Output the (X, Y) coordinate of the center of the cell containing the given text.  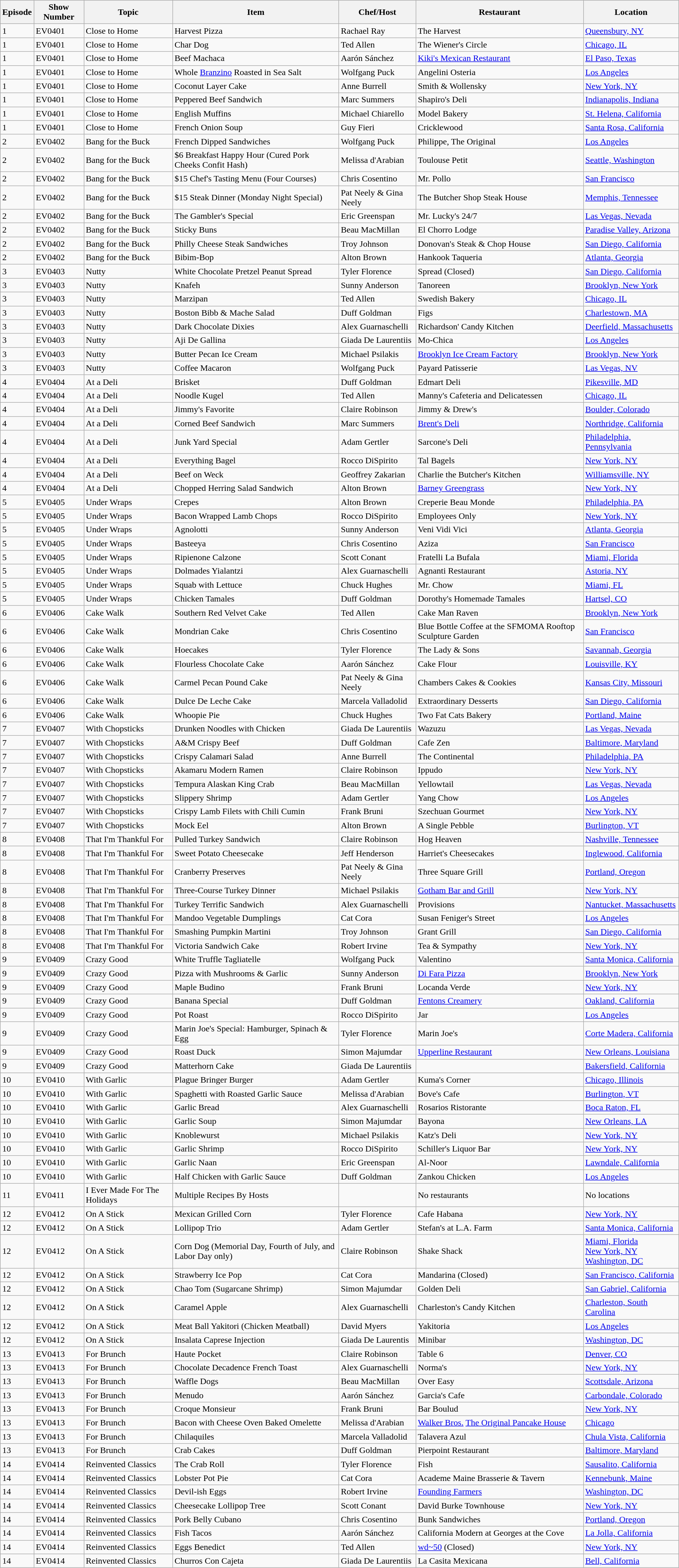
Savannah, Georgia (631, 650)
A Single Pebble (499, 825)
Chopped Herring Salad Sandwich (256, 488)
Mr. Chow (499, 585)
Cake Flour (499, 664)
Smashing Pumpkin Martini (256, 932)
Chao Tom (Sugarcane Shrimp) (256, 1289)
Menudo (256, 1395)
Slippery Shrimp (256, 798)
Maple Budino (256, 987)
Miami, FL (631, 585)
Boston Bibb & Mache Salad (256, 313)
Denver, CO (631, 1354)
Locanda Verde (499, 987)
Manny's Cafeteria and Delicatessen (499, 395)
Bibim-Bop (256, 258)
$15 Steak Dinner (Monday Night Special) (256, 197)
Valentino (499, 960)
White Truffle Tagliatelle (256, 960)
Mock Eel (256, 825)
Chambers Cakes & Cookies (499, 683)
Chef/Host (377, 12)
Lawndale, California (631, 1163)
Caramel Apple (256, 1308)
Chilaquiles (256, 1437)
Knoblewurst (256, 1135)
Fish Tacos (256, 1533)
Minibar (499, 1340)
Extraordinary Desserts (499, 701)
Cheesecake Lollipop Tree (256, 1506)
New Orleans, LA (631, 1121)
New Orleans, Louisiana (631, 1052)
Swedish Bakery (499, 299)
Item (256, 12)
Bakersfield, California (631, 1066)
Agnanti Restaurant (499, 571)
Norma's (499, 1367)
La Jolla, California (631, 1533)
Harvest Pizza (256, 31)
Mandoo Vegetable Dumplings (256, 918)
Lobster Pot Pie (256, 1478)
Deerfield, Massachusetts (631, 327)
Basteeya (256, 543)
Insalata Caprese Injection (256, 1340)
Coffee Macaron (256, 368)
Donovan's Steak & Chop House (499, 244)
San Francisco, California (631, 1275)
$6 Breakfast Happy Hour (Cured Pork Cheeks Confit Hash) (256, 160)
Jimmy & Drew's (499, 409)
Turkey Terrific Sandwich (256, 904)
The Continental (499, 756)
Matterhorn Cake (256, 1066)
Boca Raton, FL (631, 1107)
Jimmy's Favorite (256, 409)
Mo-Chica (499, 340)
11 (17, 1195)
Crispy Lamb Filets with Chili Cumin (256, 812)
Brent's Deli (499, 423)
Knafeh (256, 285)
Pulled Turkey Sandwich (256, 839)
Mondrian Cake (256, 631)
The Crab Roll (256, 1464)
Founding Farmers (499, 1492)
Bove's Cafe (499, 1093)
Sticky Buns (256, 230)
Hankook Taqueria (499, 258)
Marin Joe's (499, 1033)
Beef Machaca (256, 58)
Charlestown, MA (631, 313)
Sweet Potato Cheesecake (256, 853)
Three Square Grill (499, 871)
Gotham Bar and Grill (499, 890)
St. Helena, California (631, 114)
Junk Yard Special (256, 442)
Cranberry Preserves (256, 871)
Meat Ball Yakitori (Chicken Meatball) (256, 1326)
Talavera Azul (499, 1437)
Topic (128, 12)
Over Easy (499, 1381)
Shake Shack (499, 1251)
Mandarina (Closed) (499, 1275)
Scottsdale, Arizona (631, 1381)
Dolmades Yialantzi (256, 571)
Fratelli La Bufala (499, 557)
Boulder, Colorado (631, 409)
Banana Special (256, 1001)
Provisions (499, 904)
Charlie the Butcher's Kitchen (499, 475)
Coconut Layer Cake (256, 86)
Katz's Deli (499, 1135)
Whoopie Pie (256, 715)
EV0411 (59, 1195)
Sausalito, California (631, 1464)
Rachael Ray (377, 31)
Dorothy's Homemade Tamales (499, 599)
Croque Monsieur (256, 1409)
Drunken Noodles with Chicken (256, 729)
El Chorro Lodge (499, 230)
Guy Fieri (377, 127)
Churros Con Cajeta (256, 1561)
Garlic Bread (256, 1107)
Toulouse Petit (499, 160)
Indianapolis, Indiana (631, 100)
Grant Grill (499, 932)
Half Chicken with Garlic Sauce (256, 1177)
Veni Vidi Vici (499, 530)
White Chocolate Pretzel Peanut Spread (256, 271)
Kansas City, Missouri (631, 683)
Michael Chiarello (377, 114)
Chicago (631, 1423)
Whole Branzino Roasted in Sea Salt (256, 72)
French Onion Soup (256, 127)
Chocolate Decadence French Toast (256, 1367)
Brisket (256, 382)
No locations (631, 1195)
Noodle Kugel (256, 395)
Tanoreen (499, 285)
Portland, Maine (631, 715)
Mr. Pollo (499, 178)
Ripienone Calzone (256, 557)
Spaghetti with Roasted Garlic Sauce (256, 1093)
Garlic Naan (256, 1163)
San Gabriel, California (631, 1289)
The Wiener's Circle (499, 45)
Queensbury, NY (631, 31)
Bell, California (631, 1561)
Crepes (256, 502)
Pizza with Mushrooms & Garlic (256, 973)
Inglewood, California (631, 853)
The Butcher Shop Steak House (499, 197)
Hartsel, CO (631, 599)
Seattle, Washington (631, 160)
Hog Heaven (499, 839)
No restaurants (499, 1195)
Wazuzu (499, 729)
Bacon with Cheese Oven Baked Omelette (256, 1423)
David Burke Townhouse (499, 1506)
Oakland, California (631, 1001)
Pikesville, MD (631, 382)
Yang Chow (499, 798)
Louisville, KY (631, 664)
Spread (Closed) (499, 271)
Memphis, Tennessee (631, 197)
Brooklyn Ice Cream Factory (499, 354)
Philly Cheese Steak Sandwiches (256, 244)
Marin Joe's Special: Hamburger, Spinach & Egg (256, 1033)
Geoffrey Zakarian (377, 475)
Garlic Shrimp (256, 1149)
Restaurant (499, 12)
Char Dog (256, 45)
Zankou Chicken (499, 1177)
Haute Pocket (256, 1354)
David Myers (377, 1326)
Waffle Dogs (256, 1381)
Kuma's Corner (499, 1080)
Walker Bros. The Original Pancake House (499, 1423)
Crispy Calamari Salad (256, 756)
Episode (17, 12)
Las Vegas, NV (631, 368)
Corn Dog (Memorial Day, Fourth of July, and Labor Day only) (256, 1251)
French Dipped Sandwiches (256, 141)
Two Fat Cats Bakery (499, 715)
I Ever Made For The Holidays (128, 1195)
Cafe Zen (499, 743)
Nashville, Tennessee (631, 839)
Butter Pecan Ice Cream (256, 354)
Victoria Sandwich Cake (256, 946)
Mexican Grilled Corn (256, 1214)
Fentons Creamery (499, 1001)
Paradise Valley, Arizona (631, 230)
Beef on Weck (256, 475)
Dulce De Leche Cake (256, 701)
Academe Maine Brasserie & Tavern (499, 1478)
El Paso, Texas (631, 58)
Plague Bringer Burger (256, 1080)
Multiple Recipes By Hosts (256, 1195)
The Lady & Sons (499, 650)
Show Number (59, 12)
Jar (499, 1015)
Barney Greengrass (499, 488)
Philadelphia, Pennsylvania (631, 442)
Crab Cakes (256, 1450)
Tal Bagels (499, 461)
Tea & Sympathy (499, 946)
Cake Man Raven (499, 612)
Northridge, California (631, 423)
Corte Madera, California (631, 1033)
Strawberry Ice Pop (256, 1275)
Bayona (499, 1121)
Marzipan (256, 299)
Charleston, South Carolina (631, 1308)
Richardson' Candy Kitchen (499, 327)
Location (631, 12)
Susan Feniger's Street (499, 918)
Philippe, The Original (499, 141)
Charleston's Candy Kitchen (499, 1308)
Upperline Restaurant (499, 1052)
Ippudo (499, 770)
The Gambler's Special (256, 216)
Peppered Beef Sandwich (256, 100)
La Casita Mexicana (499, 1561)
Dark Chocolate Dixies (256, 327)
Pork Belly Cubano (256, 1519)
Corned Beef Sandwich (256, 423)
Employees Only (499, 516)
Devil-ish Eggs (256, 1492)
Smith & Wollensky (499, 86)
Carmel Pecan Pound Cake (256, 683)
Creperie Beau Monde (499, 502)
Chula Vista, California (631, 1437)
Cafe Habana (499, 1214)
Model Bakery (499, 114)
Miami, Florida (631, 557)
Pierpoint Restaurant (499, 1450)
Figs (499, 313)
Chicago, Illinois (631, 1080)
Mr. Lucky's 24/7 (499, 216)
Tempura Alaskan King Crab (256, 784)
A&M Crispy Beef (256, 743)
Payard Patisserie (499, 368)
Aziza (499, 543)
Agnolotti (256, 530)
Aji De Gallina (256, 340)
Harriet's Cheesecakes (499, 853)
Giada De Laurentis (377, 1340)
Chicken Tamales (256, 599)
Carbondale, Colorado (631, 1395)
Garcia's Cafe (499, 1395)
Blue Bottle Coffee at the SFMOMA Rooftop Sculpture Garden (499, 631)
Table 6 (499, 1354)
The Harvest (499, 31)
Astoria, NY (631, 571)
wd~50 (Closed) (499, 1547)
Lollipop Trio (256, 1228)
Flourless Chocolate Cake (256, 664)
Szechuan Gourmet (499, 812)
Southern Red Velvet Cake (256, 612)
Eggs Benedict (256, 1547)
Yellowtail (499, 784)
Bar Boulud (499, 1409)
Roast Duck (256, 1052)
Fish (499, 1464)
Everything Bagel (256, 461)
English Muffins (256, 114)
Hoecakes (256, 650)
Bunk Sandwiches (499, 1519)
Shapiro's Deli (499, 100)
Kennebunk, Maine (631, 1478)
California Modern at Georges at the Cove (499, 1533)
Golden Deli (499, 1289)
Miami, FloridaNew York, NY Washington, DC (631, 1251)
Cricklewood (499, 127)
Kiki's Mexican Restaurant (499, 58)
$15 Chef's Tasting Menu (Four Courses) (256, 178)
Schiller's Liquor Bar (499, 1149)
Bacon Wrapped Lamb Chops (256, 516)
Yakitoria (499, 1326)
Edmart Deli (499, 382)
Garlic Soup (256, 1121)
Squab with Lettuce (256, 585)
Stefan's at L.A. Farm (499, 1228)
Rosarios Ristorante (499, 1107)
Akamaru Modern Ramen (256, 770)
Nantucket, Massachusetts (631, 904)
Santa Rosa, California (631, 127)
Angelini Osteria (499, 72)
Al-Noor (499, 1163)
Sarcone's Deli (499, 442)
Jeff Henderson (377, 853)
Williamsville, NY (631, 475)
Pot Roast (256, 1015)
Three-Course Turkey Dinner (256, 890)
Di Fara Pizza (499, 973)
